For the text-containing cell, return its midpoint in (X, Y) coordinate format. 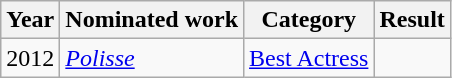
2012 (30, 58)
Category (309, 20)
Nominated work (152, 20)
Best Actress (309, 58)
Year (30, 20)
Result (412, 20)
Polisse (152, 58)
